Identify which cell holds the provided text, then report its (X, Y) central coordinate. 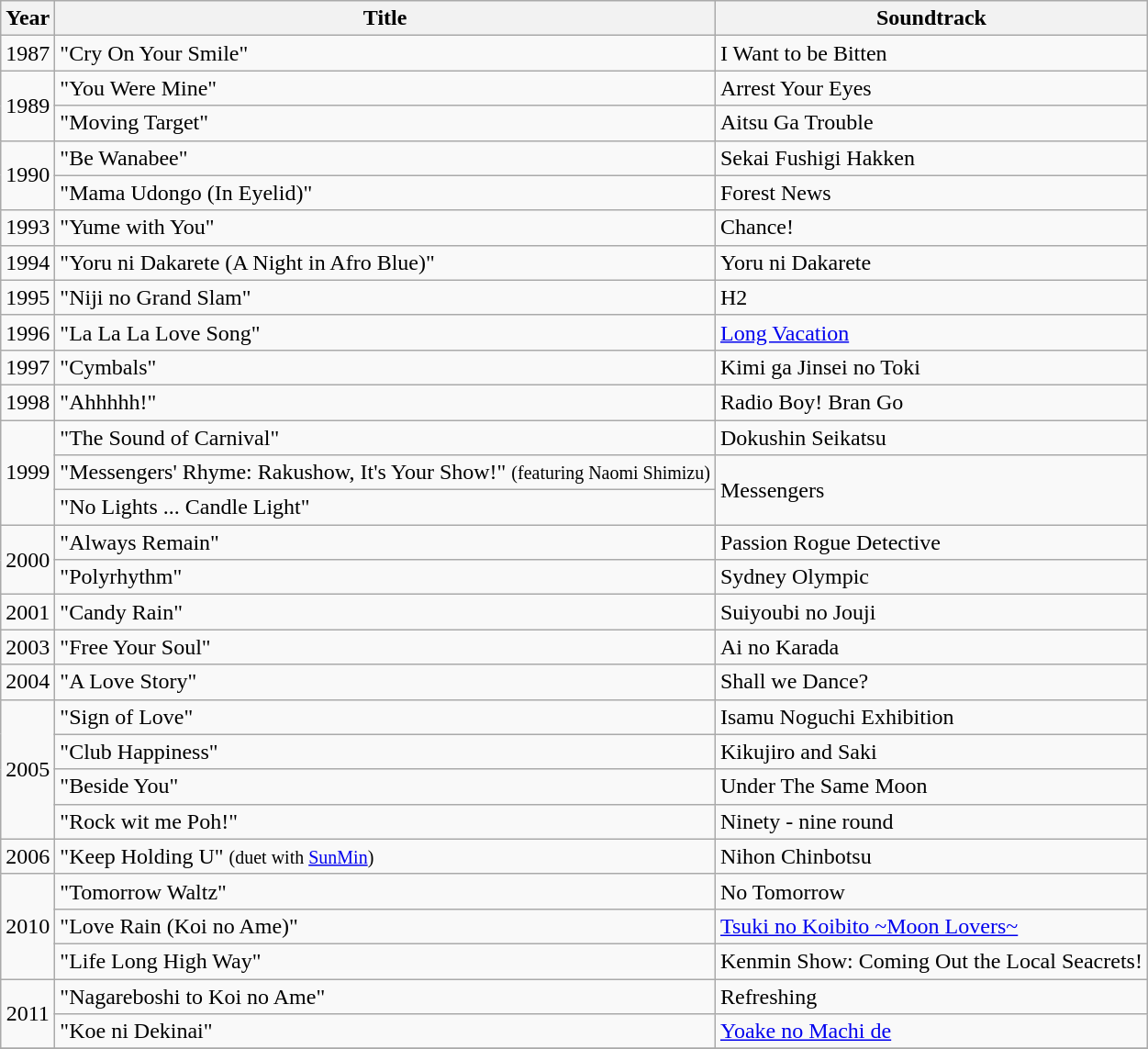
Yoake no Machi de (931, 1032)
"Rock wit me Poh!" (385, 821)
1987 (28, 53)
1989 (28, 106)
"Always Remain" (385, 542)
"Moving Target" (385, 123)
"Messengers' Rhyme: Rakushow, It's Your Show!" (featuring Naomi Shimizu) (385, 473)
Aitsu Ga Trouble (931, 123)
"Tomorrow Waltz" (385, 891)
H2 (931, 297)
1997 (28, 367)
1995 (28, 297)
1994 (28, 262)
"Love Rain (Koi no Ame)" (385, 926)
"Yume with You" (385, 228)
Forest News (931, 193)
Arrest Your Eyes (931, 88)
2010 (28, 926)
Kimi ga Jinsei no Toki (931, 367)
Tsuki no Koibito ~Moon Lovers~ (931, 926)
Under The Same Moon (931, 787)
Title (385, 18)
"A Love Story" (385, 682)
"Nagareboshi to Koi no Ame" (385, 996)
Suiyoubi no Jouji (931, 612)
Yoru ni Dakarete (931, 262)
"Free Your Soul" (385, 647)
Dokushin Seikatsu (931, 438)
Long Vacation (931, 332)
"Candy Rain" (385, 612)
1996 (28, 332)
2003 (28, 647)
Messengers (931, 490)
"Cymbals" (385, 367)
"Cry On Your Smile" (385, 53)
"Mama Udongo (In Eyelid)" (385, 193)
"Koe ni Dekinai" (385, 1032)
Sekai Fushigi Hakken (931, 158)
1998 (28, 402)
2005 (28, 769)
2011 (28, 1013)
Ninety - nine round (931, 821)
Year (28, 18)
Radio Boy! Bran Go (931, 402)
Kikujiro and Saki (931, 752)
Sydney Olympic (931, 577)
2006 (28, 856)
1999 (28, 473)
"Yoru ni Dakarete (A Night in Afro Blue)" (385, 262)
Isamu Noguchi Exhibition (931, 717)
2000 (28, 560)
2004 (28, 682)
2001 (28, 612)
I Want to be Bitten (931, 53)
"Beside You" (385, 787)
Chance! (931, 228)
"Polyrhythm" (385, 577)
"Club Happiness" (385, 752)
"The Sound of Carnival" (385, 438)
Ai no Karada (931, 647)
1993 (28, 228)
No Tomorrow (931, 891)
Passion Rogue Detective (931, 542)
"Niji no Grand Slam" (385, 297)
Refreshing (931, 996)
Kenmin Show: Coming Out the Local Seacrets! (931, 961)
"You Were Mine" (385, 88)
"Sign of Love" (385, 717)
Shall we Dance? (931, 682)
"Ahhhhh!" (385, 402)
"Keep Holding U" (duet with SunMin) (385, 856)
"Be Wanabee" (385, 158)
Soundtrack (931, 18)
"Life Long High Way" (385, 961)
1990 (28, 175)
Nihon Chinbotsu (931, 856)
"La La La Love Song" (385, 332)
"No Lights ... Candle Light" (385, 508)
